Identify which cell holds the provided text, then report its (x, y) central coordinate. 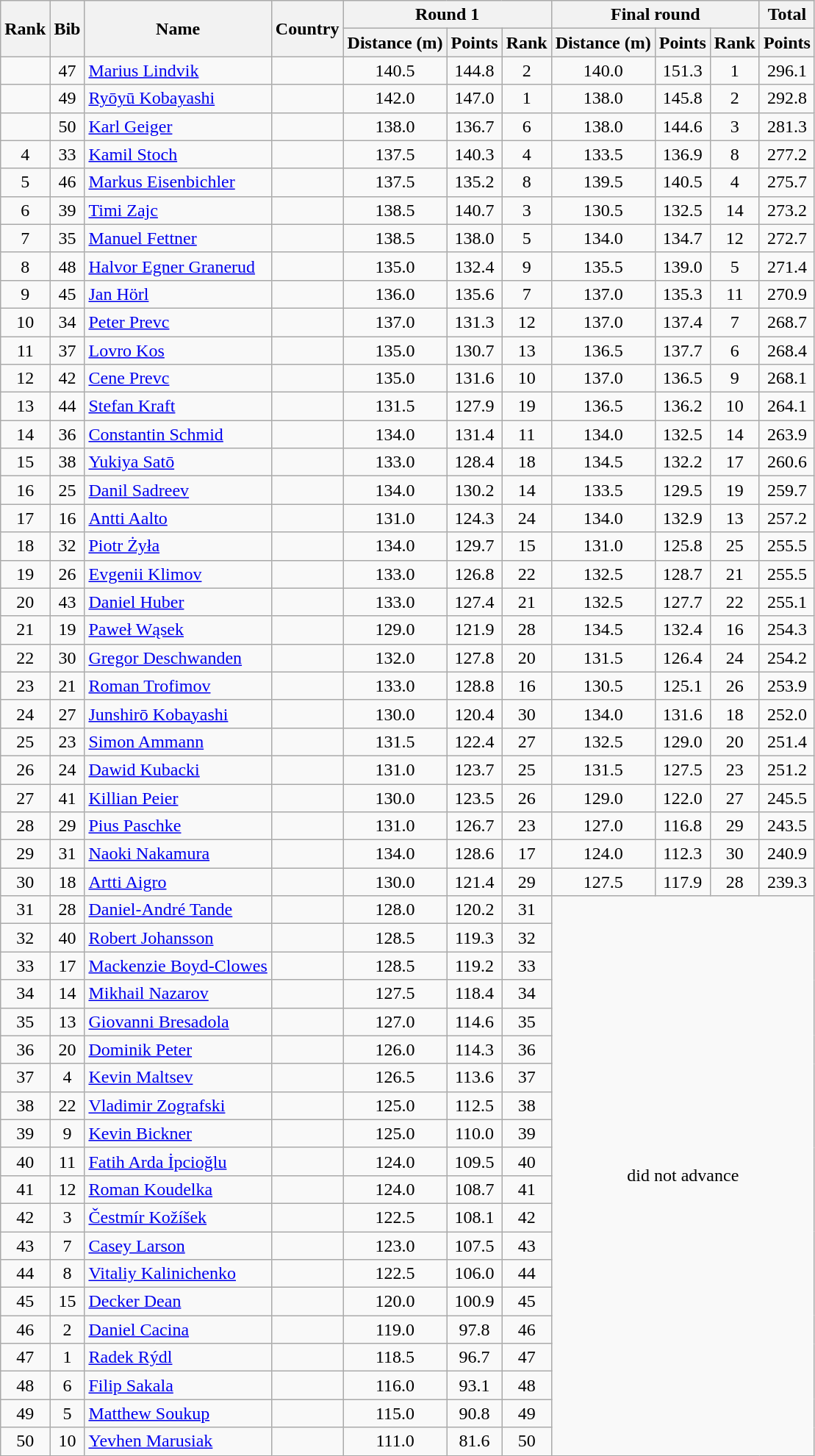
Marius Lindvik (178, 71)
Evgenii Klimov (178, 574)
Lovro Kos (178, 351)
Roman Trofimov (178, 686)
137.4 (682, 322)
Halvor Egner Granerud (178, 266)
142.0 (395, 98)
111.0 (395, 1441)
Casey Larson (178, 1246)
259.7 (786, 490)
Paweł Wąsek (178, 630)
136.9 (682, 154)
122.4 (475, 742)
251.2 (786, 770)
Roman Koudelka (178, 1189)
135.3 (682, 294)
239.3 (786, 882)
Robert Johansson (178, 938)
Naoki Nakamura (178, 854)
Antti Aalto (178, 518)
135.2 (475, 182)
Kevin Maltsev (178, 1077)
281.3 (786, 126)
116.8 (682, 826)
116.0 (395, 1385)
100.9 (475, 1302)
93.1 (475, 1385)
132.0 (395, 658)
Kevin Bickner (178, 1133)
254.3 (786, 630)
112.5 (475, 1105)
264.1 (786, 406)
Timi Zajc (178, 210)
Ryōyū Kobayashi (178, 98)
Vladimir Zografski (178, 1105)
Gregor Deschwanden (178, 658)
132.9 (682, 518)
Radek Rýdl (178, 1358)
97.8 (475, 1330)
Daniel Huber (178, 602)
245.5 (786, 797)
Round 1 (447, 15)
270.9 (786, 294)
Vitaliy Kalinichenko (178, 1274)
112.3 (682, 854)
292.8 (786, 98)
Junshirō Kobayashi (178, 714)
109.5 (475, 1161)
Yevhen Marusiak (178, 1441)
115.0 (395, 1413)
Country (307, 29)
145.8 (682, 98)
140.3 (475, 154)
275.7 (786, 182)
Giovanni Bresadola (178, 1022)
123.7 (475, 770)
135.6 (475, 294)
121.9 (475, 630)
254.2 (786, 658)
Manuel Fettner (178, 238)
251.4 (786, 742)
125.8 (682, 546)
Danil Sadreev (178, 490)
114.3 (475, 1050)
128.4 (475, 462)
243.5 (786, 826)
Killian Peier (178, 797)
151.3 (682, 71)
127.4 (475, 602)
257.2 (786, 518)
131.3 (475, 322)
Dominik Peter (178, 1050)
134.7 (682, 238)
Čestmír Kožíšek (178, 1217)
120.0 (395, 1302)
129.5 (682, 490)
Piotr Żyła (178, 546)
96.7 (475, 1358)
Total (786, 15)
130.2 (475, 490)
Stefan Kraft (178, 406)
125.1 (682, 686)
119.2 (475, 966)
Mackenzie Boyd-Clowes (178, 966)
126.5 (395, 1077)
277.2 (786, 154)
Matthew Soukup (178, 1413)
Markus Eisenbichler (178, 182)
128.6 (475, 854)
268.4 (786, 351)
272.7 (786, 238)
127.7 (682, 602)
90.8 (475, 1413)
130.7 (475, 351)
Yukiya Satō (178, 462)
268.7 (786, 322)
147.0 (475, 98)
Daniel-André Tande (178, 910)
113.6 (475, 1077)
120.2 (475, 910)
144.8 (475, 71)
108.1 (475, 1217)
Simon Ammann (178, 742)
124.3 (475, 518)
126.8 (475, 574)
Jan Hörl (178, 294)
127.8 (475, 658)
Dawid Kubacki (178, 770)
131.4 (475, 434)
114.6 (475, 1022)
81.6 (475, 1441)
Karl Geiger (178, 126)
Fatih Arda İpcioğlu (178, 1161)
Mikhail Nazarov (178, 994)
Filip Sakala (178, 1385)
139.5 (603, 182)
118.5 (395, 1358)
118.4 (475, 994)
240.9 (786, 854)
132.2 (682, 462)
296.1 (786, 71)
140.0 (603, 71)
126.0 (395, 1050)
106.0 (475, 1274)
117.9 (682, 882)
252.0 (786, 714)
128.8 (475, 686)
Artti Aigro (178, 882)
129.7 (475, 546)
253.9 (786, 686)
110.0 (475, 1133)
140.7 (475, 210)
137.7 (682, 351)
260.6 (786, 462)
127.9 (475, 406)
122.0 (682, 797)
273.2 (786, 210)
107.5 (475, 1246)
did not advance (683, 1176)
Constantin Schmid (178, 434)
Final round (656, 15)
126.4 (682, 658)
126.7 (475, 826)
263.9 (786, 434)
Peter Prevc (178, 322)
121.4 (475, 882)
268.1 (786, 379)
119.0 (395, 1330)
128.7 (682, 574)
Kamil Stoch (178, 154)
123.5 (475, 797)
255.1 (786, 602)
136.0 (395, 294)
Cene Prevc (178, 379)
136.2 (682, 406)
Pius Paschke (178, 826)
Decker Dean (178, 1302)
119.3 (475, 938)
Bib (68, 29)
Daniel Cacina (178, 1330)
271.4 (786, 266)
128.0 (395, 910)
120.4 (475, 714)
135.5 (603, 266)
123.0 (395, 1246)
139.0 (682, 266)
108.7 (475, 1189)
136.7 (475, 126)
Name (178, 29)
144.6 (682, 126)
